Detect which cell encompasses the target text, then output its [x, y] center coordinate. 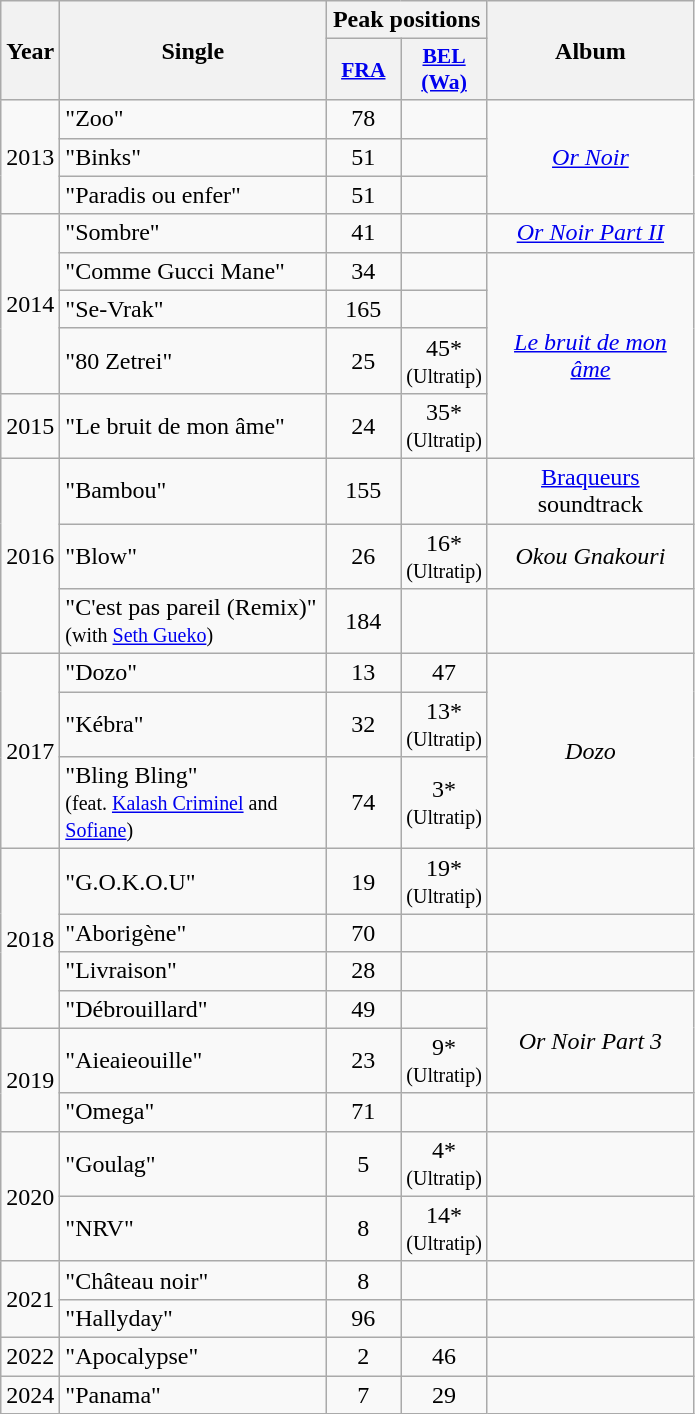
184 [364, 622]
35*(Ultratip) [444, 426]
96 [364, 1318]
32 [364, 724]
Peak positions [406, 20]
2013 [30, 157]
26 [364, 556]
2017 [30, 752]
2019 [30, 1080]
5 [364, 1164]
25 [364, 360]
29 [444, 1395]
"Sombre" [193, 233]
"Binks" [193, 157]
"Paradis ou enfer" [193, 195]
165 [364, 309]
78 [364, 119]
FRA [364, 70]
"Dozo" [193, 673]
"Goulag" [193, 1164]
16*(Ultratip) [444, 556]
2022 [30, 1356]
2016 [30, 556]
"Panama" [193, 1395]
"Blow" [193, 556]
"Hallyday" [193, 1318]
4*(Ultratip) [444, 1164]
49 [364, 1009]
13 [364, 673]
13*(Ultratip) [444, 724]
"Le bruit de mon âme" [193, 426]
Okou Gnakouri [590, 556]
Braqueurs soundtrack [590, 490]
"NRV" [193, 1228]
"Kébra" [193, 724]
41 [364, 233]
155 [364, 490]
2014 [30, 304]
2015 [30, 426]
2020 [30, 1196]
"Bambou" [193, 490]
19*(Ultratip) [444, 882]
"G.O.K.O.U" [193, 882]
46 [444, 1356]
71 [364, 1112]
Single [193, 50]
"Omega" [193, 1112]
Dozo [590, 752]
"Château noir" [193, 1280]
23 [364, 1060]
"C'est pas pareil (Remix)"(with Seth Gueko) [193, 622]
"Livraison" [193, 971]
"Aieaieouille" [193, 1060]
"Se-Vrak" [193, 309]
3*(Ultratip) [444, 803]
2 [364, 1356]
Le bruit de mon âme [590, 355]
"Débrouillard" [193, 1009]
2018 [30, 938]
"Comme Gucci Mane" [193, 271]
"80 Zetrei" [193, 360]
47 [444, 673]
45*(Ultratip) [444, 360]
Or Noir Part 3 [590, 1042]
14*(Ultratip) [444, 1228]
"Zoo" [193, 119]
Or Noir Part II [590, 233]
70 [364, 933]
74 [364, 803]
28 [364, 971]
BEL(Wa) [444, 70]
24 [364, 426]
19 [364, 882]
2024 [30, 1395]
Year [30, 50]
"Bling Bling"(feat. Kalash Criminel and Sofiane) [193, 803]
7 [364, 1395]
34 [364, 271]
2021 [30, 1299]
Or Noir [590, 157]
Album [590, 50]
"Aborigène" [193, 933]
9*(Ultratip) [444, 1060]
"Apocalypse" [193, 1356]
